Find where the given text appears and provide that cell's center as (x, y) coordinate. 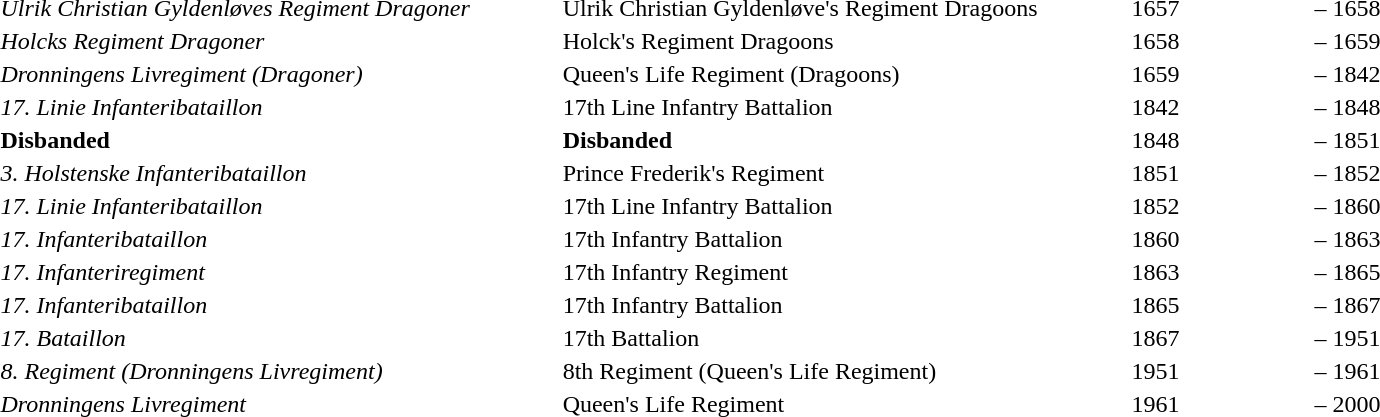
1659 (1220, 74)
1852 (1220, 206)
17th Battalion (844, 338)
Queen's Life Regiment (Dragoons) (844, 74)
Holck's Regiment Dragoons (844, 41)
1951 (1220, 371)
1865 (1220, 305)
1848 (1220, 140)
1863 (1220, 272)
1842 (1220, 107)
8th Regiment (Queen's Life Regiment) (844, 371)
1867 (1220, 338)
1658 (1220, 41)
17th Infantry Regiment (844, 272)
Prince Frederik's Regiment (844, 173)
1851 (1220, 173)
1860 (1220, 239)
Disbanded (844, 140)
